Find where the given text appears and provide that cell's center as [X, Y] coordinate. 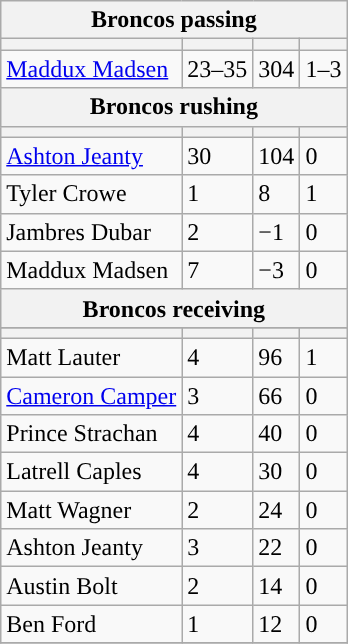
24 [276, 510]
40 [276, 434]
14 [276, 586]
Latrell Caples [92, 472]
Broncos passing [174, 20]
Matt Wagner [92, 510]
−3 [276, 270]
Prince Strachan [92, 434]
23–35 [218, 69]
1–3 [324, 69]
22 [276, 548]
Broncos rushing [174, 107]
96 [276, 357]
Cameron Camper [92, 395]
Austin Bolt [92, 586]
7 [218, 270]
8 [276, 194]
Jambres Dubar [92, 232]
Broncos receiving [174, 308]
66 [276, 395]
Tyler Crowe [92, 194]
Matt Lauter [92, 357]
304 [276, 69]
12 [276, 624]
−1 [276, 232]
104 [276, 156]
Ben Ford [92, 624]
